From the cell containing the given text, extract its center point as [X, Y] coordinate. 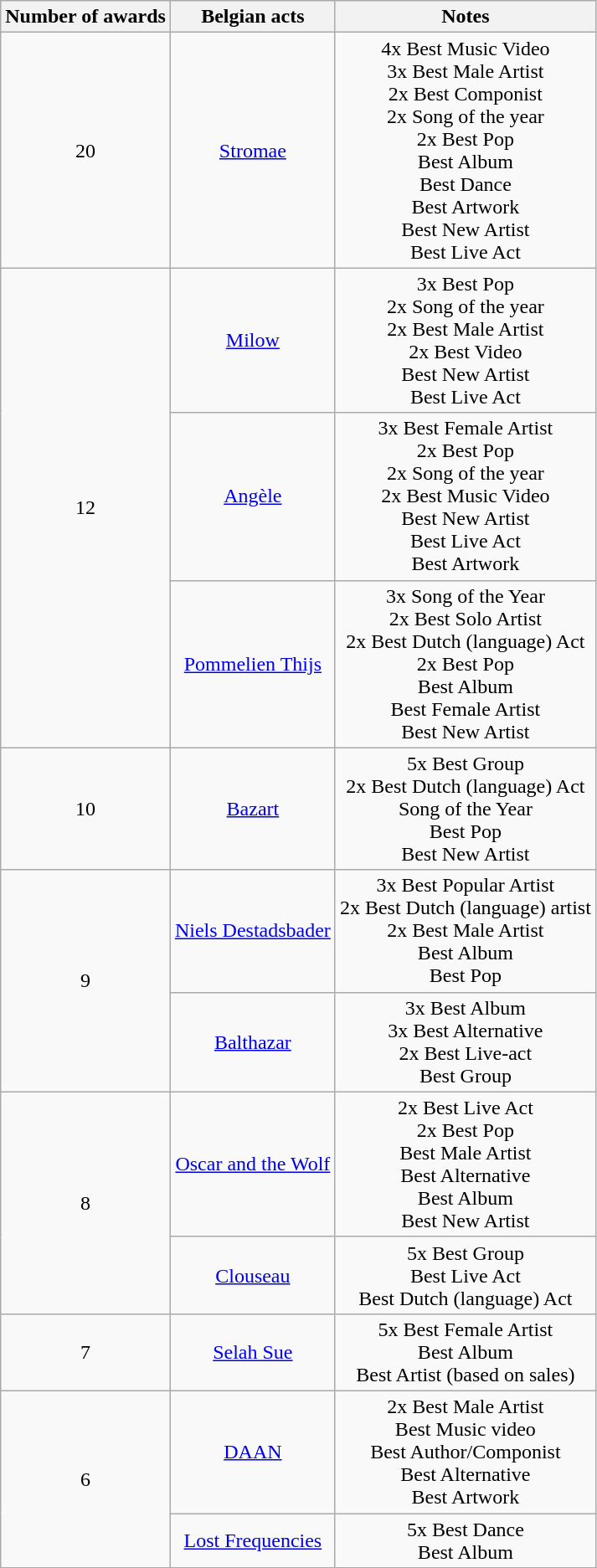
5x Best Group Best Live Act Best Dutch (language) Act [466, 1275]
5x Best Dance Best Album [466, 1540]
Pommelien Thijs [253, 664]
Notes [466, 17]
Clouseau [253, 1275]
Number of awards [85, 17]
Bazart [253, 809]
Balthazar [253, 1041]
Selah Sue [253, 1352]
5x Best Female Artist Best Album Best Artist (based on sales) [466, 1352]
9 [85, 981]
6 [85, 1478]
8 [85, 1202]
20 [85, 151]
Angèle [253, 496]
DAAN [253, 1452]
Milow [253, 340]
Stromae [253, 151]
12 [85, 507]
3x Song of the Year 2x Best Solo Artist 2x Best Dutch (language) Act 2x Best Pop Best Album Best Female Artist Best New Artist [466, 664]
3x Best Female Artist 2x Best Pop 2x Song of the year 2x Best Music Video Best New Artist Best Live Act Best Artwork [466, 496]
3x Best Album 3x Best Alternative 2x Best Live-act Best Group [466, 1041]
2x Best Live Act 2x Best Pop Best Male Artist Best Alternative Best Album Best New Artist [466, 1164]
3x Best Popular Artist 2x Best Dutch (language) artist 2x Best Male Artist Best Album Best Pop [466, 931]
Belgian acts [253, 17]
3x Best Pop 2x Song of the year 2x Best Male Artist 2x Best Video Best New Artist Best Live Act [466, 340]
7 [85, 1352]
10 [85, 809]
2x Best Male Artist Best Music video Best Author/Componist Best Alternative Best Artwork [466, 1452]
Lost Frequencies [253, 1540]
5x Best Group 2x Best Dutch (language) Act Song of the Year Best Pop Best New Artist [466, 809]
Oscar and the Wolf [253, 1164]
Niels Destadsbader [253, 931]
